Determine the [X, Y] coordinate at the center of the cell enclosing the given text.  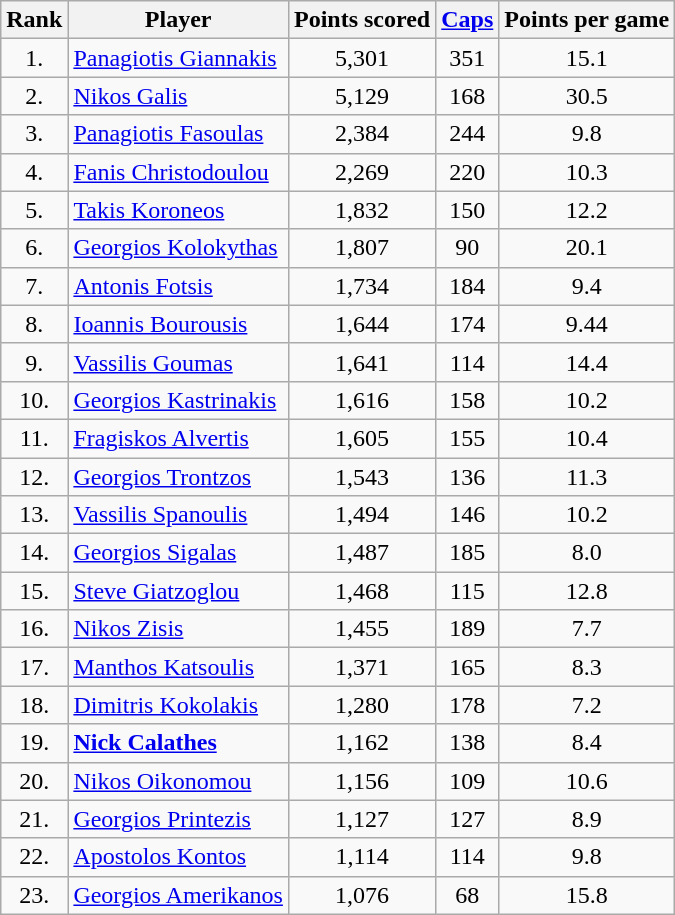
109 [468, 781]
138 [468, 743]
Player [178, 20]
127 [468, 819]
Dimitris Kokolakis [178, 705]
Georgios Printezis [178, 819]
165 [468, 667]
1,127 [362, 819]
11. [34, 438]
146 [468, 515]
8. [34, 324]
Manthos Katsoulis [178, 667]
15.8 [587, 895]
Steve Giatzoglou [178, 591]
168 [468, 96]
174 [468, 324]
1,832 [362, 210]
13. [34, 515]
1,807 [362, 248]
20.1 [587, 248]
4. [34, 172]
14.4 [587, 362]
10. [34, 400]
8.9 [587, 819]
21. [34, 819]
Georgios Kolokythas [178, 248]
1,114 [362, 857]
5. [34, 210]
150 [468, 210]
Points scored [362, 20]
220 [468, 172]
Georgios Amerikanos [178, 895]
19. [34, 743]
68 [468, 895]
Nikos Oikonomou [178, 781]
1,641 [362, 362]
2. [34, 96]
3. [34, 134]
9.4 [587, 286]
Georgios Kastrinakis [178, 400]
1,280 [362, 705]
16. [34, 629]
Fragiskos Alvertis [178, 438]
7. [34, 286]
2,269 [362, 172]
Panagiotis Fasoulas [178, 134]
10.3 [587, 172]
Nikos Galis [178, 96]
30.5 [587, 96]
10.4 [587, 438]
1,644 [362, 324]
Antonis Fotsis [178, 286]
11.3 [587, 477]
351 [468, 58]
Georgios Trontzos [178, 477]
14. [34, 553]
1,156 [362, 781]
90 [468, 248]
12.8 [587, 591]
Apostolos Kontos [178, 857]
Caps [468, 20]
2,384 [362, 134]
185 [468, 553]
1,543 [362, 477]
1,605 [362, 438]
20. [34, 781]
178 [468, 705]
5,129 [362, 96]
1,468 [362, 591]
Ioannis Bourousis [178, 324]
17. [34, 667]
155 [468, 438]
184 [468, 286]
18. [34, 705]
158 [468, 400]
8.0 [587, 553]
189 [468, 629]
Rank [34, 20]
9. [34, 362]
15. [34, 591]
10.6 [587, 781]
6. [34, 248]
1,734 [362, 286]
1,371 [362, 667]
7.2 [587, 705]
1,455 [362, 629]
1,494 [362, 515]
1. [34, 58]
5,301 [362, 58]
12.2 [587, 210]
1,076 [362, 895]
Nick Calathes [178, 743]
Georgios Sigalas [178, 553]
1,487 [362, 553]
Panagiotis Giannakis [178, 58]
1,616 [362, 400]
136 [468, 477]
Fanis Christodoulou [178, 172]
Vassilis Goumas [178, 362]
8.4 [587, 743]
15.1 [587, 58]
Nikos Zisis [178, 629]
9.44 [587, 324]
8.3 [587, 667]
Takis Koroneos [178, 210]
1,162 [362, 743]
12. [34, 477]
Points per game [587, 20]
115 [468, 591]
7.7 [587, 629]
244 [468, 134]
23. [34, 895]
22. [34, 857]
Vassilis Spanoulis [178, 515]
